Return (X, Y) of the center of cell containing provided text 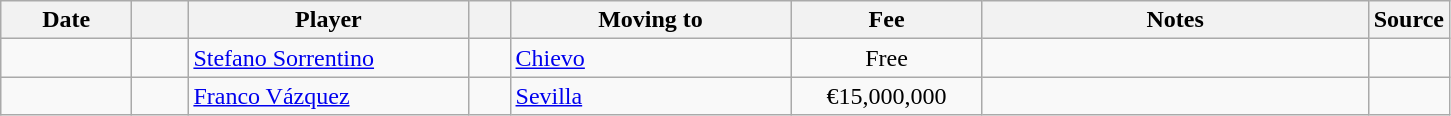
Chievo (650, 58)
Stefano Sorrentino (328, 58)
Franco Vázquez (328, 96)
Source (1408, 20)
€15,000,000 (886, 96)
Free (886, 58)
Date (66, 20)
Notes (1175, 20)
Sevilla (650, 96)
Fee (886, 20)
Moving to (650, 20)
Player (328, 20)
